Scan for the cell matching the given text and deliver its (X, Y) coordinate at center. 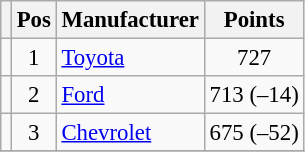
2 (34, 95)
Toyota (130, 58)
Points (254, 20)
713 (–14) (254, 95)
675 (–52) (254, 133)
3 (34, 133)
Chevrolet (130, 133)
Ford (130, 95)
Pos (34, 20)
1 (34, 58)
Manufacturer (130, 20)
727 (254, 58)
